Provide the [x, y] coordinate of the cell's center where the given text is located.  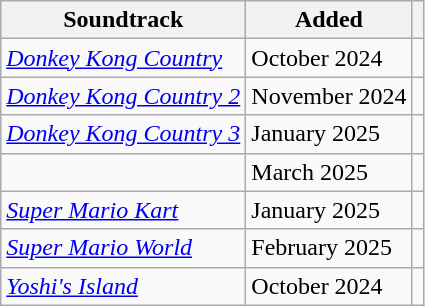
Donkey Kong Country 3 [124, 134]
Super Mario Kart [124, 210]
Added [329, 20]
November 2024 [329, 96]
Donkey Kong Country [124, 58]
Yoshi's Island [124, 286]
February 2025 [329, 248]
March 2025 [329, 172]
Soundtrack [124, 20]
Super Mario World [124, 248]
Donkey Kong Country 2 [124, 96]
